Output the [X, Y] coordinate of the center of the cell containing the given text.  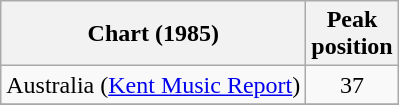
Australia (Kent Music Report) [154, 85]
37 [352, 85]
Chart (1985) [154, 34]
Peakposition [352, 34]
